Identify which cell holds the provided text, then report its [X, Y] central coordinate. 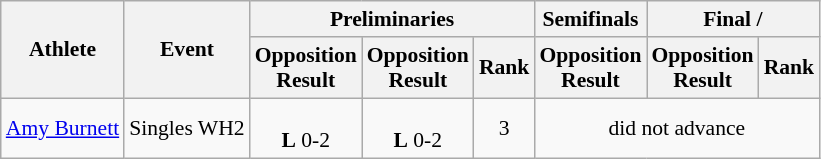
Singles WH2 [186, 128]
did not advance [676, 128]
Semifinals [590, 19]
Event [186, 50]
Amy Burnett [62, 128]
Athlete [62, 50]
3 [504, 128]
Final / [732, 19]
Preliminaries [392, 19]
